Scan for the cell matching the given text and deliver its [x, y] coordinate at center. 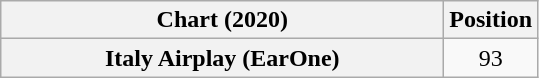
Position [491, 20]
93 [491, 58]
Chart (2020) [222, 20]
Italy Airplay (EarOne) [222, 58]
